Provide the (X, Y) coordinate of the cell's center where the given text is located.  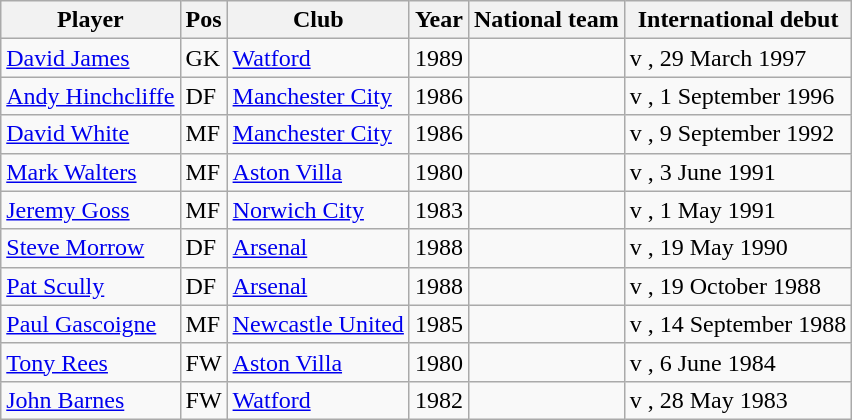
v , 6 June 1984 (738, 362)
National team (546, 20)
1982 (438, 400)
International debut (738, 20)
Paul Gascoigne (90, 324)
Newcastle United (318, 324)
Jeremy Goss (90, 210)
v , 19 October 1988 (738, 286)
v , 19 May 1990 (738, 248)
1985 (438, 324)
v , 1 May 1991 (738, 210)
David James (90, 58)
Year (438, 20)
v , 28 May 1983 (738, 400)
Mark Walters (90, 172)
1989 (438, 58)
v , 3 June 1991 (738, 172)
Pat Scully (90, 286)
Tony Rees (90, 362)
Club (318, 20)
v , 1 September 1996 (738, 96)
Player (90, 20)
Steve Morrow (90, 248)
Norwich City (318, 210)
Pos (204, 20)
John Barnes (90, 400)
v , 29 March 1997 (738, 58)
v , 9 September 1992 (738, 134)
Andy Hinchcliffe (90, 96)
GK (204, 58)
v , 14 September 1988 (738, 324)
1983 (438, 210)
David White (90, 134)
